Output the (X, Y) coordinate of the center of the cell containing the given text.  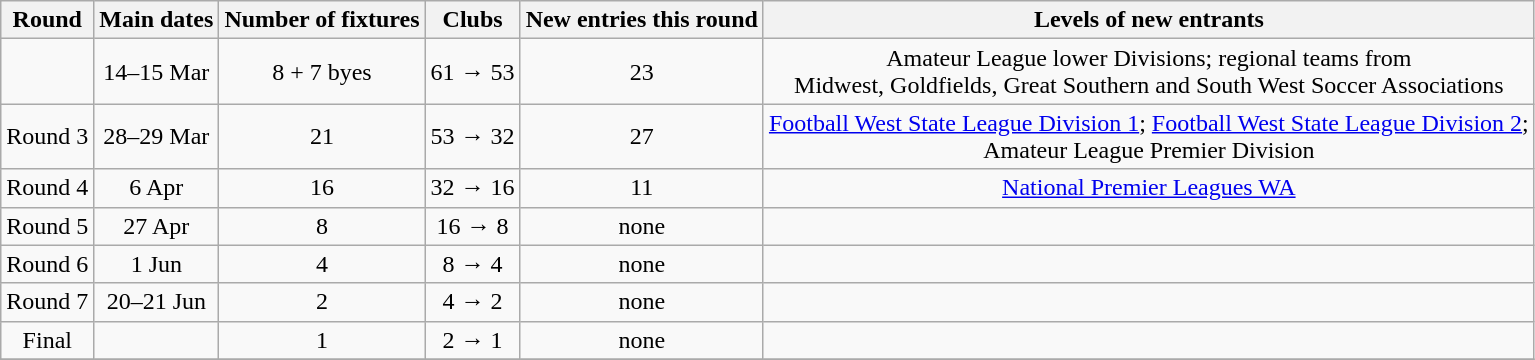
14–15 Mar (156, 72)
6 Apr (156, 188)
16 (322, 188)
8 (322, 226)
2 → 1 (472, 340)
National Premier Leagues WA (1148, 188)
Round 5 (48, 226)
Main dates (156, 20)
2 (322, 302)
16 → 8 (472, 226)
23 (642, 72)
32 → 16 (472, 188)
27 Apr (156, 226)
Football West State League Division 1; Football West State League Division 2; Amateur League Premier Division (1148, 136)
Clubs (472, 20)
11 (642, 188)
61 → 53 (472, 72)
Round 7 (48, 302)
Final (48, 340)
8 → 4 (472, 264)
Round 3 (48, 136)
27 (642, 136)
20–21 Jun (156, 302)
4 → 2 (472, 302)
Round 4 (48, 188)
21 (322, 136)
Round (48, 20)
1 (322, 340)
1 Jun (156, 264)
New entries this round (642, 20)
53 → 32 (472, 136)
8 + 7 byes (322, 72)
28–29 Mar (156, 136)
Number of fixtures (322, 20)
Amateur League lower Divisions; regional teams from Midwest, Goldfields, Great Southern and South West Soccer Associations (1148, 72)
Round 6 (48, 264)
4 (322, 264)
Levels of new entrants (1148, 20)
